For the text-containing cell, return its midpoint in [x, y] coordinate format. 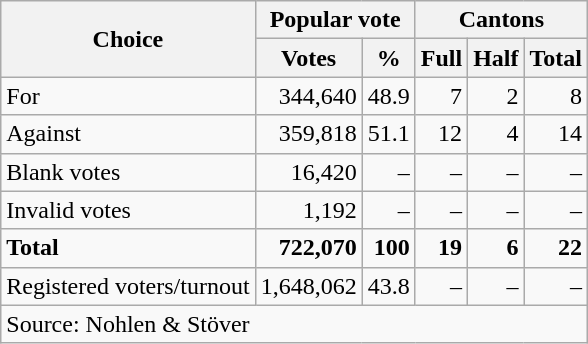
100 [388, 248]
Against [128, 134]
12 [441, 134]
43.8 [388, 286]
Source: Nohlen & Stöver [294, 324]
6 [496, 248]
359,818 [308, 134]
Blank votes [128, 172]
Invalid votes [128, 210]
% [388, 58]
19 [441, 248]
22 [556, 248]
48.9 [388, 96]
Cantons [501, 20]
8 [556, 96]
2 [496, 96]
51.1 [388, 134]
344,640 [308, 96]
Full [441, 58]
1,192 [308, 210]
Half [496, 58]
4 [496, 134]
Popular vote [335, 20]
722,070 [308, 248]
For [128, 96]
1,648,062 [308, 286]
Registered voters/turnout [128, 286]
Choice [128, 39]
14 [556, 134]
16,420 [308, 172]
Votes [308, 58]
7 [441, 96]
